Locate the cell with the specified text and output its [X, Y] center coordinate. 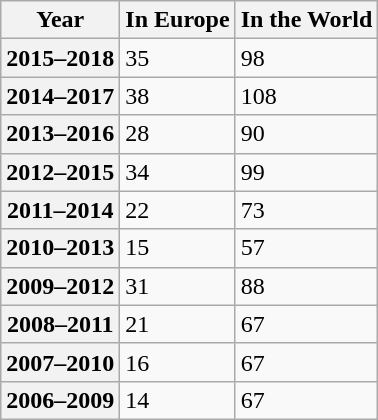
2013–2016 [60, 134]
21 [178, 324]
31 [178, 286]
2011–2014 [60, 210]
99 [306, 172]
In Europe [178, 20]
2006–2009 [60, 400]
88 [306, 286]
90 [306, 134]
2012–2015 [60, 172]
73 [306, 210]
22 [178, 210]
35 [178, 58]
2008–2011 [60, 324]
2009–2012 [60, 286]
38 [178, 96]
14 [178, 400]
34 [178, 172]
15 [178, 248]
16 [178, 362]
98 [306, 58]
2010–2013 [60, 248]
2014–2017 [60, 96]
2007–2010 [60, 362]
2015–2018 [60, 58]
In the World [306, 20]
Year [60, 20]
108 [306, 96]
28 [178, 134]
57 [306, 248]
